Return [x, y] of the center of cell containing provided text 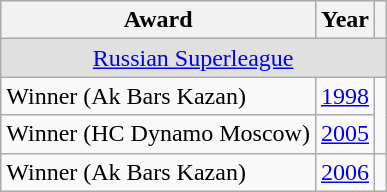
Year [344, 20]
Winner (HC Dynamo Moscow) [158, 134]
2005 [344, 134]
Award [158, 20]
1998 [344, 96]
Russian Superleague [194, 58]
2006 [344, 172]
